For the text-containing cell, return its midpoint in [x, y] coordinate format. 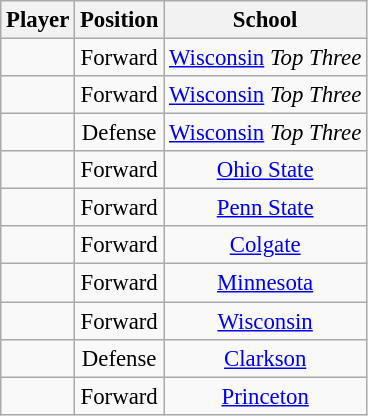
Position [120, 20]
Ohio State [266, 170]
Princeton [266, 396]
Clarkson [266, 358]
Minnesota [266, 283]
School [266, 20]
Penn State [266, 208]
Colgate [266, 245]
Player [38, 20]
Wisconsin [266, 321]
